Pinpoint the cell where the given text exists, returning its [x, y] midpoint coordinate. 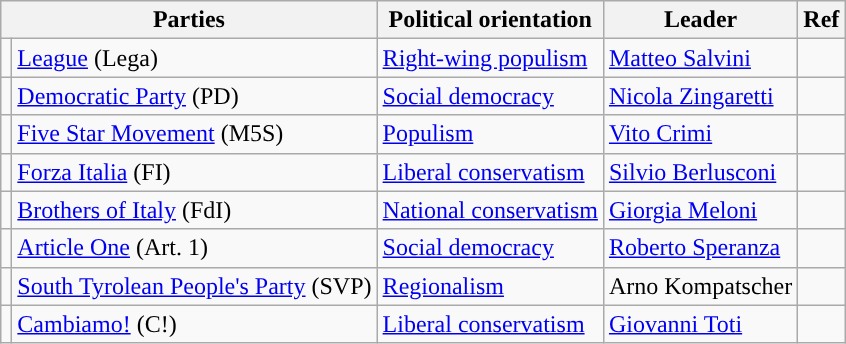
Nicola Zingaretti [700, 96]
Giorgia Meloni [700, 210]
Silvio Berlusconi [700, 172]
League (Lega) [194, 58]
Article One (Art. 1) [194, 248]
Populism [490, 134]
Democratic Party (PD) [194, 96]
South Tyrolean People's Party (SVP) [194, 286]
Roberto Speranza [700, 248]
Leader [700, 20]
Right-wing populism [490, 58]
Ref [822, 20]
Regionalism [490, 286]
Forza Italia (FI) [194, 172]
Brothers of Italy (FdI) [194, 210]
Arno Kompatscher [700, 286]
Political orientation [490, 20]
Giovanni Toti [700, 324]
Vito Crimi [700, 134]
Five Star Movement (M5S) [194, 134]
National conservatism [490, 210]
Matteo Salvini [700, 58]
Parties [189, 20]
Cambiamo! (C!) [194, 324]
